Locate the cell with the specified text and output its (X, Y) center coordinate. 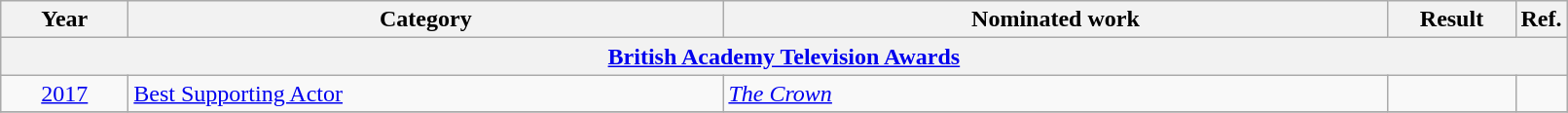
Category (426, 19)
Best Supporting Actor (426, 94)
Nominated work (1055, 19)
The Crown (1055, 94)
Year (64, 19)
Result (1452, 19)
Ref. (1542, 19)
2017 (64, 94)
British Academy Television Awards (784, 56)
